Locate the cell with the specified text and output its (x, y) center coordinate. 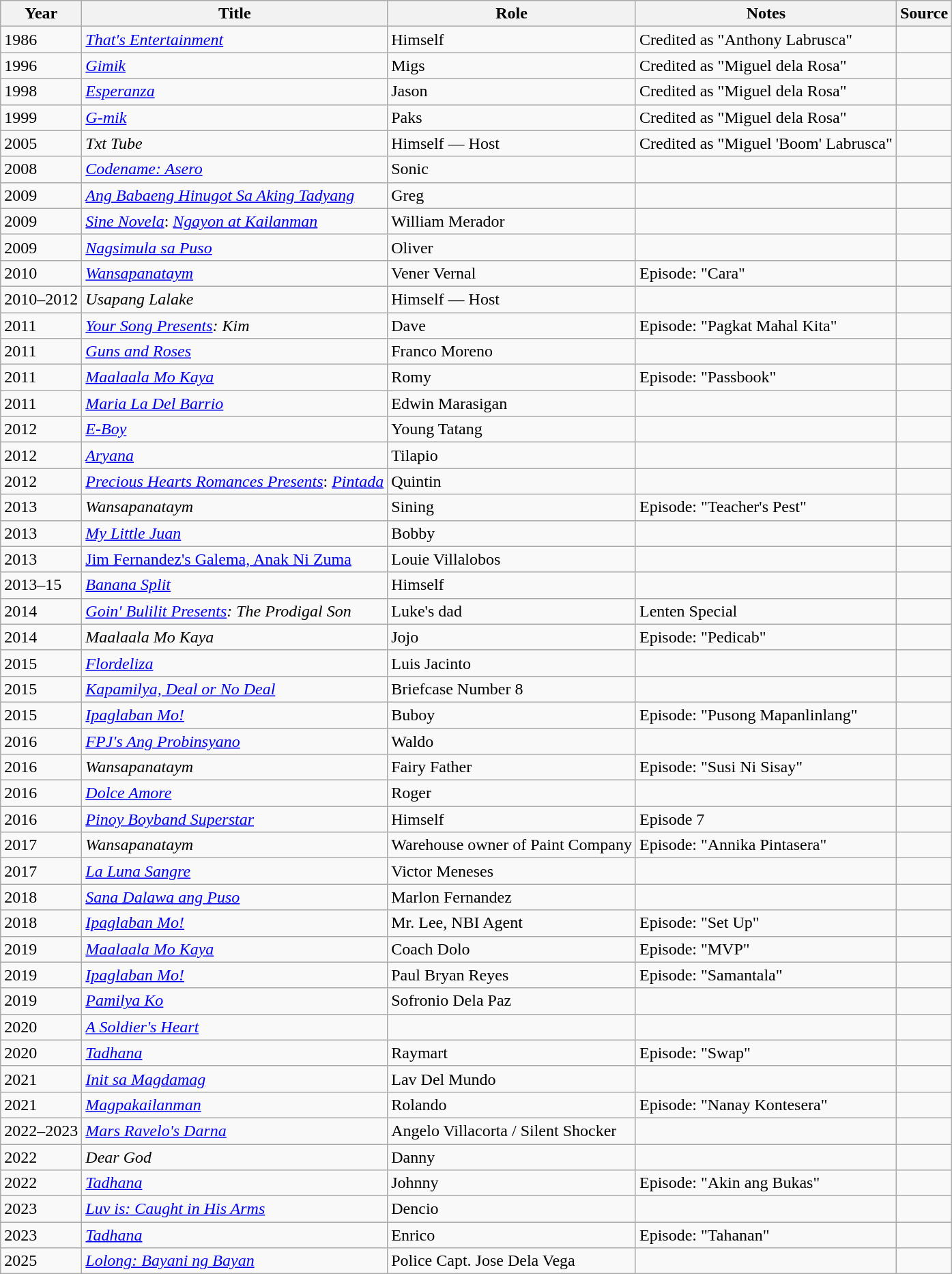
Fairy Father (512, 767)
Episode: "MVP" (766, 949)
Migs (512, 66)
Buboy (512, 715)
Louie Villalobos (512, 559)
Codename: Asero (235, 169)
Nagsimula sa Puso (235, 247)
Greg (512, 195)
Role (512, 14)
2013–15 (41, 585)
2008 (41, 169)
1998 (41, 91)
E-Boy (235, 429)
Johnny (512, 1183)
Mars Ravelo's Darna (235, 1131)
Goin' Bulilit Presents: The Prodigal Son (235, 611)
Init sa Magdamag (235, 1079)
Episode: "Nanay Kontesera" (766, 1105)
Year (41, 14)
Lolong: Bayani ng Bayan (235, 1261)
G-mik (235, 117)
Jojo (512, 637)
Angelo Villacorta / Silent Shocker (512, 1131)
Banana Split (235, 585)
Sining (512, 507)
Episode: "Cara" (766, 273)
FPJ's Ang Probinsyano (235, 741)
Jason (512, 91)
Edwin Marasigan (512, 404)
Warehouse owner of Paint Company (512, 845)
Police Capt. Jose Dela Vega (512, 1261)
Luv is: Caught in His Arms (235, 1209)
Dave (512, 326)
1996 (41, 66)
Luis Jacinto (512, 663)
Magpakailanman (235, 1105)
Pamilya Ko (235, 1001)
Credited as "Anthony Labrusca" (766, 40)
Young Tatang (512, 429)
Oliver (512, 247)
La Luna Sangre (235, 871)
Quintin (512, 481)
Esperanza (235, 91)
Enrico (512, 1235)
2022–2023 (41, 1131)
Sana Dalawa ang Puso (235, 897)
Pinoy Boyband Superstar (235, 819)
Rolando (512, 1105)
Aryana (235, 455)
Dear God (235, 1157)
1986 (41, 40)
Episode: "Pedicab" (766, 637)
2025 (41, 1261)
Episode: "Passbook" (766, 378)
Dencio (512, 1209)
Dolce Amore (235, 793)
Sine Novela: Ngayon at Kailanman (235, 221)
Notes (766, 14)
Episode: "Swap" (766, 1053)
Maria La Del Barrio (235, 404)
Vener Vernal (512, 273)
Danny (512, 1157)
Episode: "Akin ang Bukas" (766, 1183)
Sofronio Dela Paz (512, 1001)
Episode: "Teacher's Pest" (766, 507)
Marlon Fernandez (512, 897)
Guns and Roses (235, 352)
Paks (512, 117)
Precious Hearts Romances Presents: Pintada (235, 481)
Episode: "Susi Ni Sisay" (766, 767)
Episode: "Pusong Mapanlinlang" (766, 715)
Paul Bryan Reyes (512, 975)
Gimik (235, 66)
Usapang Lalake (235, 299)
Txt Tube (235, 143)
Franco Moreno (512, 352)
Episode 7 (766, 819)
Romy (512, 378)
A Soldier's Heart (235, 1027)
Victor Meneses (512, 871)
Episode: "Samantala" (766, 975)
That's Entertainment (235, 40)
Raymart (512, 1053)
Episode: "Tahanan" (766, 1235)
Lav Del Mundo (512, 1079)
Credited as "Miguel 'Boom' Labrusca" (766, 143)
Coach Dolo (512, 949)
2010–2012 (41, 299)
Sonic (512, 169)
Briefcase Number 8 (512, 689)
Roger (512, 793)
Episode: "Pagkat Mahal Kita" (766, 326)
1999 (41, 117)
Your Song Presents: Kim (235, 326)
Ang Babaeng Hinugot Sa Aking Tadyang (235, 195)
2010 (41, 273)
Title (235, 14)
Mr. Lee, NBI Agent (512, 923)
Kapamilya, Deal or No Deal (235, 689)
William Merador (512, 221)
My Little Juan (235, 533)
Tilapio (512, 455)
Jim Fernandez's Galema, Anak Ni Zuma (235, 559)
Lenten Special (766, 611)
Episode: "Set Up" (766, 923)
Bobby (512, 533)
Luke's dad (512, 611)
Waldo (512, 741)
Source (924, 14)
Flordeliza (235, 663)
2005 (41, 143)
Episode: "Annika Pintasera" (766, 845)
